Detect which cell encompasses the target text, then output its [x, y] center coordinate. 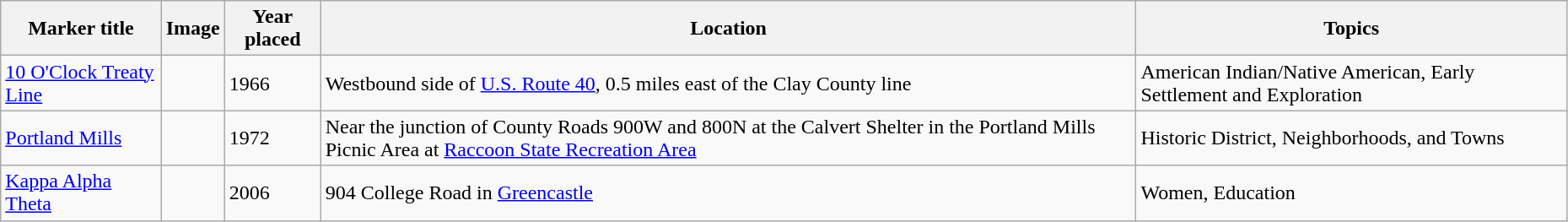
Topics [1351, 29]
Westbound side of U.S. Route 40, 0.5 miles east of the Clay County line [729, 83]
Historic District, Neighborhoods, and Towns [1351, 138]
American Indian/Native American, Early Settlement and Exploration [1351, 83]
Women, Education [1351, 192]
Marker title [81, 29]
Near the junction of County Roads 900W and 800N at the Calvert Shelter in the Portland Mills Picnic Area at Raccoon State Recreation Area [729, 138]
2006 [272, 192]
Portland Mills [81, 138]
904 College Road in Greencastle [729, 192]
Kappa Alpha Theta [81, 192]
1966 [272, 83]
Image [192, 29]
Location [729, 29]
1972 [272, 138]
Year placed [272, 29]
10 O'Clock Treaty Line [81, 83]
